Search for the cell housing the specified text and yield its [x, y] center coordinate. 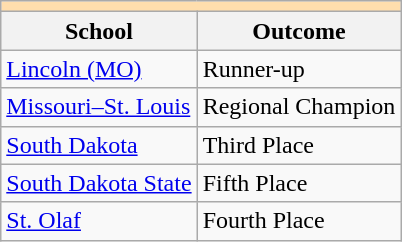
St. Olaf [99, 221]
South Dakota State [99, 183]
Fourth Place [299, 221]
Outcome [299, 31]
School [99, 31]
Lincoln (MO) [99, 69]
Third Place [299, 145]
Missouri–St. Louis [99, 107]
South Dakota [99, 145]
Fifth Place [299, 183]
Regional Champion [299, 107]
Runner-up [299, 69]
